Pinpoint the cell where the given text exists, returning its [X, Y] midpoint coordinate. 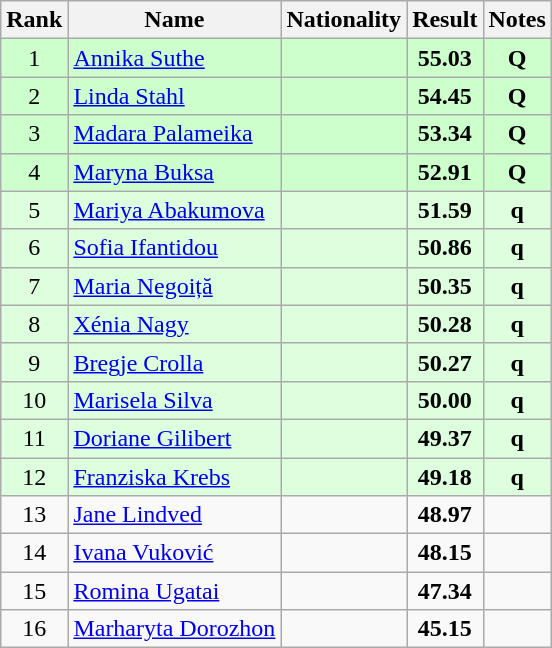
Maria Negoiță [174, 286]
55.03 [445, 58]
11 [34, 438]
5 [34, 210]
48.15 [445, 553]
Maryna Buksa [174, 172]
50.00 [445, 400]
Jane Lindved [174, 515]
54.45 [445, 96]
45.15 [445, 629]
52.91 [445, 172]
7 [34, 286]
53.34 [445, 134]
47.34 [445, 591]
Result [445, 20]
1 [34, 58]
49.37 [445, 438]
49.18 [445, 477]
Sofia Ifantidou [174, 248]
Rank [34, 20]
Nationality [344, 20]
12 [34, 477]
51.59 [445, 210]
14 [34, 553]
Xénia Nagy [174, 324]
50.27 [445, 362]
Romina Ugatai [174, 591]
15 [34, 591]
50.86 [445, 248]
4 [34, 172]
Linda Stahl [174, 96]
16 [34, 629]
48.97 [445, 515]
Notes [517, 20]
10 [34, 400]
13 [34, 515]
9 [34, 362]
6 [34, 248]
Marisela Silva [174, 400]
50.35 [445, 286]
Annika Suthe [174, 58]
Franziska Krebs [174, 477]
Bregje Crolla [174, 362]
Marharyta Dorozhon [174, 629]
Madara Palameika [174, 134]
2 [34, 96]
50.28 [445, 324]
3 [34, 134]
Mariya Abakumova [174, 210]
Name [174, 20]
Doriane Gilibert [174, 438]
8 [34, 324]
Ivana Vuković [174, 553]
